From the cell containing the given text, extract its center point as [X, Y] coordinate. 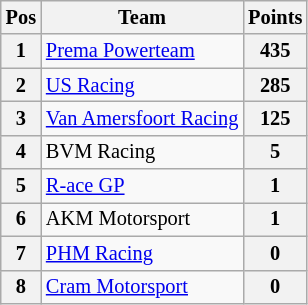
4 [21, 152]
BVM Racing [142, 152]
Pos [21, 17]
3 [21, 118]
125 [275, 118]
8 [21, 287]
R-ace GP [142, 186]
Points [275, 17]
AKM Motorsport [142, 219]
6 [21, 219]
285 [275, 85]
PHM Racing [142, 253]
Van Amersfoort Racing [142, 118]
Cram Motorsport [142, 287]
Prema Powerteam [142, 51]
US Racing [142, 85]
7 [21, 253]
Team [142, 17]
435 [275, 51]
2 [21, 85]
